Provide the [X, Y] coordinate of the cell's center where the given text is located.  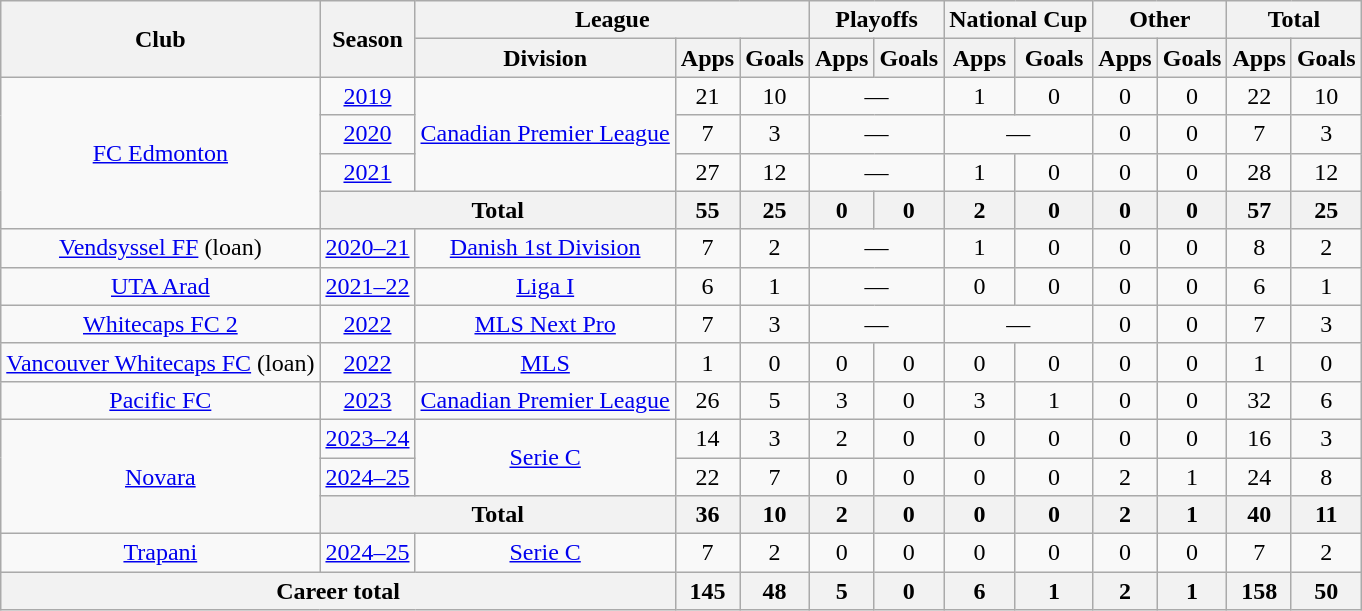
Playoffs [876, 20]
26 [707, 400]
50 [1326, 591]
Division [545, 58]
Vancouver Whitecaps FC (loan) [160, 362]
16 [1259, 438]
40 [1259, 515]
145 [707, 591]
57 [1259, 210]
MLS [545, 362]
48 [775, 591]
11 [1326, 515]
UTA Arad [160, 286]
National Cup [1018, 20]
Liga I [545, 286]
2020–21 [368, 248]
14 [707, 438]
2020 [368, 134]
27 [707, 172]
Whitecaps FC 2 [160, 324]
36 [707, 515]
158 [1259, 591]
Vendsyssel FF (loan) [160, 248]
2023–24 [368, 438]
League [612, 20]
Career total [338, 591]
MLS Next Pro [545, 324]
Pacific FC [160, 400]
Danish 1st Division [545, 248]
28 [1259, 172]
Season [368, 39]
2023 [368, 400]
24 [1259, 477]
2021–22 [368, 286]
Club [160, 39]
55 [707, 210]
Trapani [160, 553]
2019 [368, 96]
21 [707, 96]
2021 [368, 172]
Other [1160, 20]
Novara [160, 476]
32 [1259, 400]
FC Edmonton [160, 153]
